Locate the cell with the specified text and output its [X, Y] center coordinate. 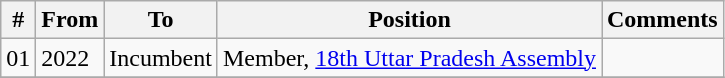
Incumbent [161, 58]
01 [18, 58]
Comments [663, 20]
Member, 18th Uttar Pradesh Assembly [409, 58]
Position [409, 20]
2022 [70, 58]
# [18, 20]
From [70, 20]
To [161, 20]
